Search for the cell housing the specified text and yield its (x, y) center coordinate. 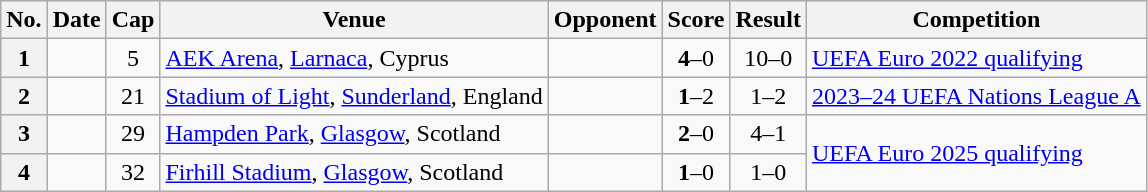
1 (24, 58)
4 (24, 172)
Date (76, 20)
UEFA Euro 2022 qualifying (976, 58)
4–0 (696, 58)
Score (696, 20)
UEFA Euro 2025 qualifying (976, 153)
32 (133, 172)
4–1 (768, 134)
2 (24, 96)
Opponent (605, 20)
Cap (133, 20)
AEK Arena, Larnaca, Cyprus (354, 58)
29 (133, 134)
2–0 (696, 134)
Competition (976, 20)
Result (768, 20)
2023–24 UEFA Nations League A (976, 96)
Venue (354, 20)
3 (24, 134)
Stadium of Light, Sunderland, England (354, 96)
No. (24, 20)
10–0 (768, 58)
Firhill Stadium, Glasgow, Scotland (354, 172)
Hampden Park, Glasgow, Scotland (354, 134)
21 (133, 96)
5 (133, 58)
